Capture the cell that displays the provided text and extract its [x, y] central coordinate. 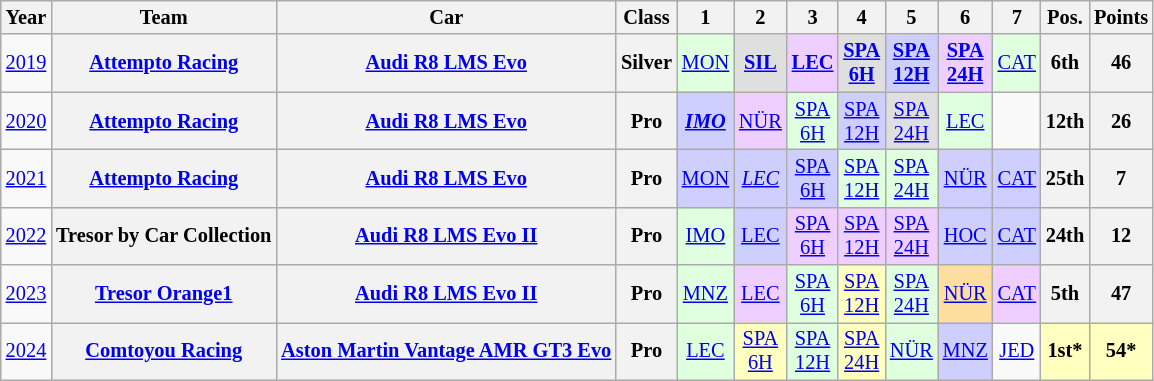
2021 [26, 178]
Class [646, 17]
12 [1121, 236]
2 [760, 17]
2019 [26, 63]
Pos. [1065, 17]
47 [1121, 294]
12th [1065, 121]
2020 [26, 121]
Silver [646, 63]
54* [1121, 351]
6 [966, 17]
JED [1017, 351]
25th [1065, 178]
Team [164, 17]
3 [813, 17]
SIL [760, 63]
5th [1065, 294]
Tresor by Car Collection [164, 236]
5 [912, 17]
Aston Martin Vantage AMR GT3 Evo [446, 351]
Points [1121, 17]
HOC [966, 236]
26 [1121, 121]
4 [862, 17]
46 [1121, 63]
1 [706, 17]
Tresor Orange1 [164, 294]
1st* [1065, 351]
2022 [26, 236]
Car [446, 17]
Comtoyou Racing [164, 351]
24th [1065, 236]
6th [1065, 63]
2023 [26, 294]
Year [26, 17]
2024 [26, 351]
